Extract the (x, y) coordinate from the center of the cell holding the provided text.  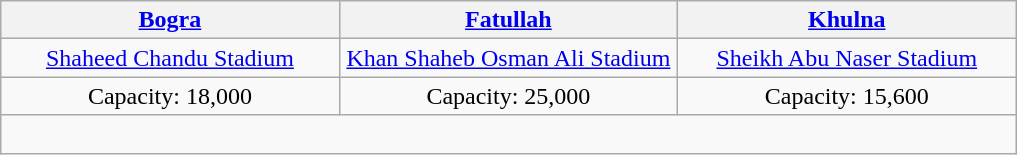
Capacity: 18,000 (170, 96)
Sheikh Abu Naser Stadium (847, 58)
Khan Shaheb Osman Ali Stadium (508, 58)
Bogra (170, 20)
Shaheed Chandu Stadium (170, 58)
Capacity: 15,600 (847, 96)
Fatullah (508, 20)
Capacity: 25,000 (508, 96)
Khulna (847, 20)
